Identify which cell holds the provided text, then report its [x, y] central coordinate. 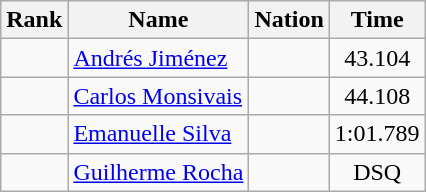
1:01.789 [377, 134]
Time [377, 20]
44.108 [377, 96]
Emanuelle Silva [158, 134]
Guilherme Rocha [158, 172]
DSQ [377, 172]
Name [158, 20]
43.104 [377, 58]
Nation [289, 20]
Carlos Monsivais [158, 96]
Andrés Jiménez [158, 58]
Rank [34, 20]
